Find where the given text appears and provide that cell's center as [X, Y] coordinate. 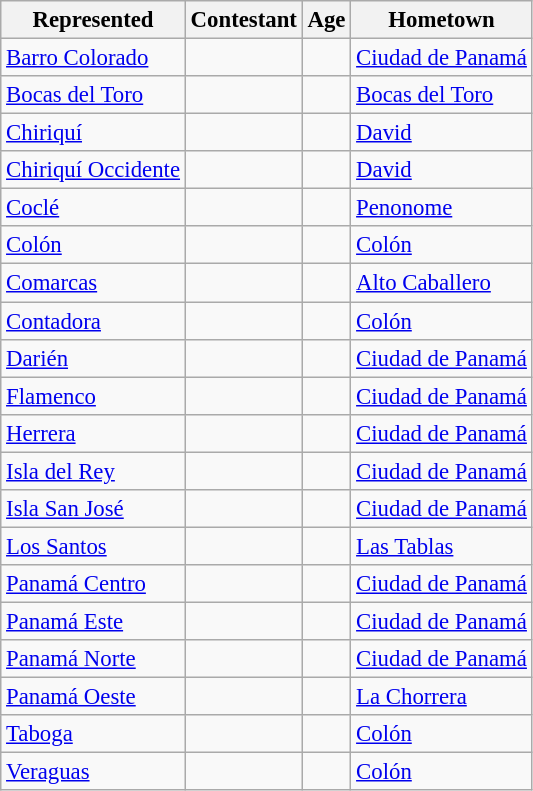
Panamá Oeste [94, 697]
Isla del Rey [94, 471]
Barro Colorado [94, 58]
Panamá Norte [94, 659]
Chiriquí Occidente [94, 170]
Las Tablas [442, 546]
Darién [94, 358]
Comarcas [94, 283]
Coclé [94, 208]
Veraguas [94, 772]
La Chorrera [442, 697]
Flamenco [94, 396]
Isla San José [94, 509]
Represented [94, 20]
Penonome [442, 208]
Taboga [94, 734]
Panamá Este [94, 621]
Panamá Centro [94, 584]
Age [326, 20]
Herrera [94, 433]
Los Santos [94, 546]
Chiriquí [94, 133]
Contadora [94, 321]
Alto Caballero [442, 283]
Hometown [442, 20]
Contestant [244, 20]
